From the cell containing the given text, extract its center point as [x, y] coordinate. 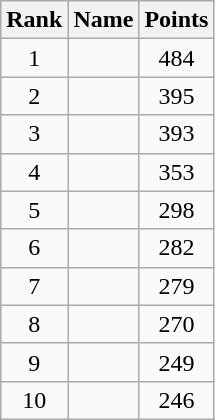
249 [176, 362]
353 [176, 172]
Name [104, 20]
246 [176, 400]
270 [176, 324]
395 [176, 96]
Points [176, 20]
298 [176, 210]
8 [34, 324]
7 [34, 286]
Rank [34, 20]
282 [176, 248]
10 [34, 400]
3 [34, 134]
393 [176, 134]
484 [176, 58]
5 [34, 210]
279 [176, 286]
6 [34, 248]
4 [34, 172]
9 [34, 362]
2 [34, 96]
1 [34, 58]
